Return the [X, Y] coordinate for the center point of the cell that contains the specified text.  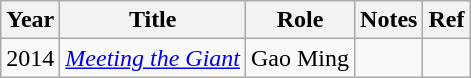
Year [30, 20]
Title [153, 20]
2014 [30, 58]
Gao Ming [300, 58]
Ref [446, 20]
Meeting the Giant [153, 58]
Notes [389, 20]
Role [300, 20]
